Return (X, Y) of the center of cell containing provided text 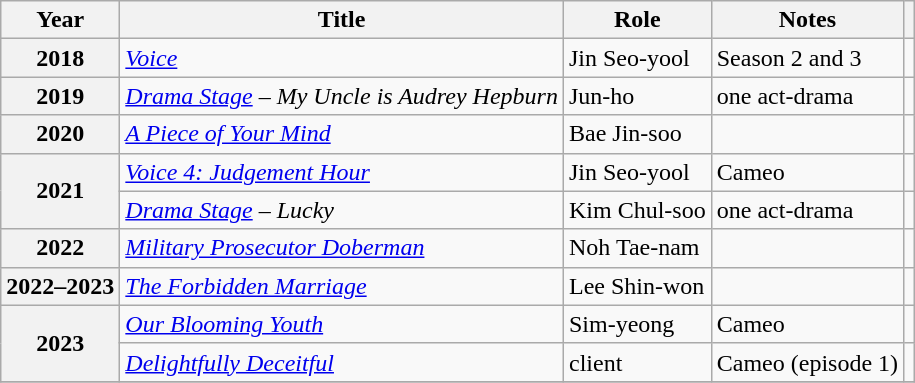
2019 (60, 96)
Title (342, 20)
Noh Tae-nam (637, 248)
Voice (342, 58)
Drama Stage – Lucky (342, 210)
Bae Jin-soo (637, 134)
Notes (807, 20)
Year (60, 20)
Jun-ho (637, 96)
2020 (60, 134)
Role (637, 20)
2023 (60, 343)
Cameo (episode 1) (807, 362)
Delightfully Deceitful (342, 362)
2021 (60, 191)
Drama Stage – My Uncle is Audrey Hepburn (342, 96)
2022–2023 (60, 286)
Sim-yeong (637, 324)
2018 (60, 58)
Season 2 and 3 (807, 58)
Lee Shin-won (637, 286)
Military Prosecutor Doberman (342, 248)
The Forbidden Marriage (342, 286)
client (637, 362)
Our Blooming Youth (342, 324)
A Piece of Your Mind (342, 134)
Voice 4: Judgement Hour (342, 172)
Kim Chul-soo (637, 210)
2022 (60, 248)
